Locate the cell with the specified text and output its (X, Y) center coordinate. 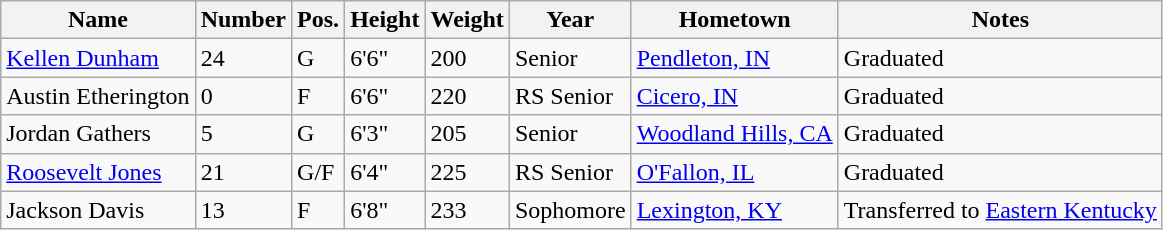
O'Fallon, IL (734, 172)
Notes (1000, 20)
Name (98, 20)
6'3" (385, 134)
205 (467, 134)
Lexington, KY (734, 210)
Jackson Davis (98, 210)
6'8" (385, 210)
13 (243, 210)
Roosevelt Jones (98, 172)
225 (467, 172)
233 (467, 210)
Height (385, 20)
Kellen Dunham (98, 58)
Woodland Hills, CA (734, 134)
Weight (467, 20)
24 (243, 58)
6'4" (385, 172)
G/F (318, 172)
Pendleton, IN (734, 58)
Hometown (734, 20)
Pos. (318, 20)
Austin Etherington (98, 96)
Cicero, IN (734, 96)
Number (243, 20)
Transferred to Eastern Kentucky (1000, 210)
220 (467, 96)
Jordan Gathers (98, 134)
21 (243, 172)
Sophomore (570, 210)
Year (570, 20)
200 (467, 58)
5 (243, 134)
0 (243, 96)
